Capture the cell that displays the provided text and extract its [X, Y] central coordinate. 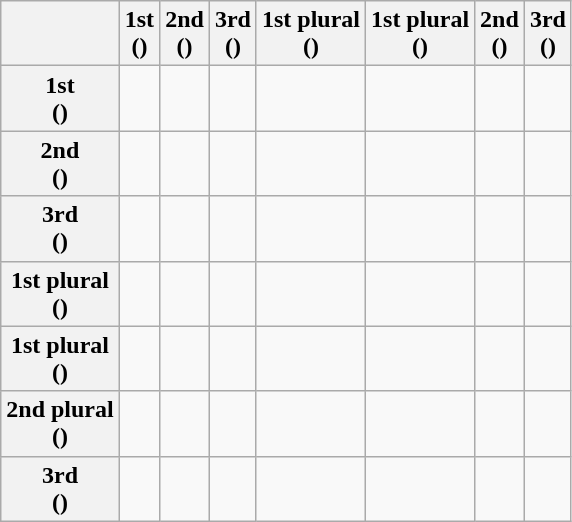
2nd plural() [60, 424]
